Pinpoint the cell where the given text exists, returning its (X, Y) midpoint coordinate. 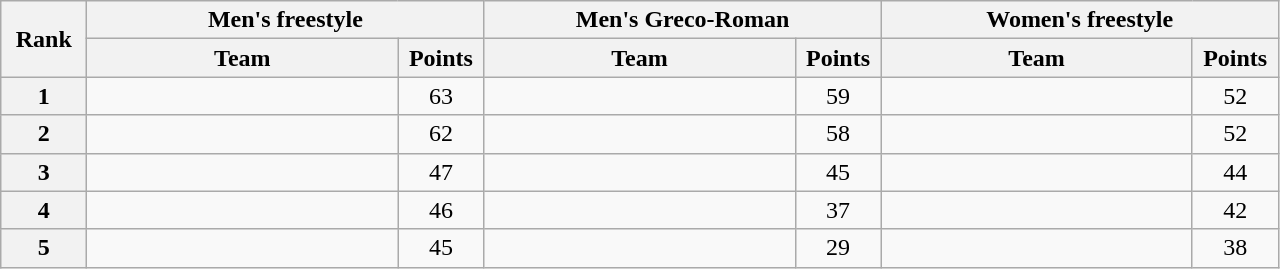
2 (44, 134)
Rank (44, 39)
37 (838, 210)
1 (44, 96)
59 (838, 96)
4 (44, 210)
47 (441, 172)
3 (44, 172)
42 (1235, 210)
38 (1235, 248)
58 (838, 134)
63 (441, 96)
29 (838, 248)
Women's freestyle (1080, 20)
62 (441, 134)
46 (441, 210)
Men's Greco-Roman (682, 20)
5 (44, 248)
44 (1235, 172)
Men's freestyle (286, 20)
